Scan for the cell matching the given text and deliver its (x, y) coordinate at center. 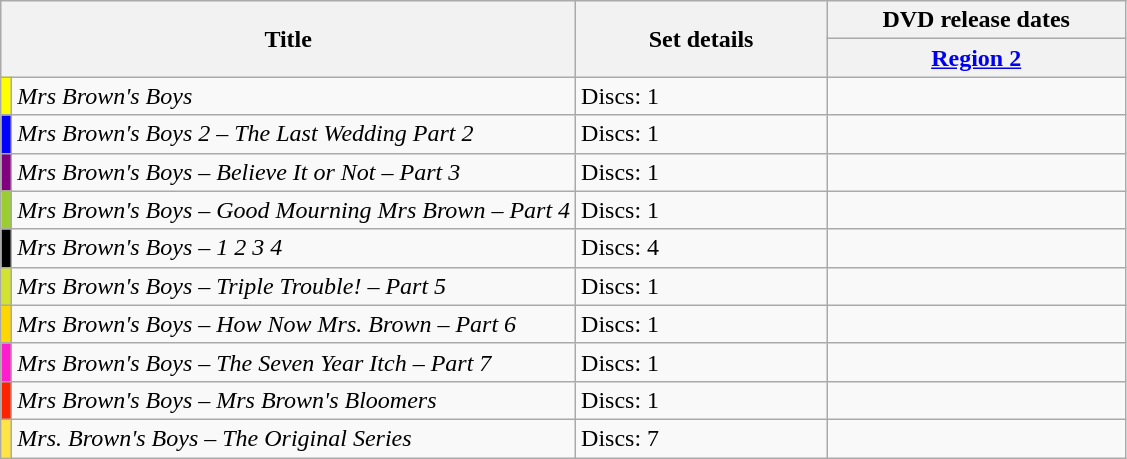
Mrs Brown's Boys 2 – The Last Wedding Part 2 (294, 134)
Mrs Brown's Boys – Triple Trouble! – Part 5 (294, 286)
Mrs Brown's Boys – The Seven Year Itch – Part 7 (294, 362)
Mrs Brown's Boys – Believe It or Not – Part 3 (294, 172)
Mrs Brown's Boys – 1 2 3 4 (294, 248)
Set details (702, 39)
Title (288, 39)
Mrs Brown's Boys – Good Mourning Mrs Brown – Part 4 (294, 210)
Discs: 7 (702, 438)
Mrs Brown's Boys – Mrs Brown's Bloomers (294, 400)
Discs: 4 (702, 248)
Mrs Brown's Boys – How Now Mrs. Brown – Part 6 (294, 324)
Mrs Brown's Boys (294, 96)
Mrs. Brown's Boys – The Original Series (294, 438)
Region 2 (976, 58)
DVD release dates (976, 20)
